Identify which cell holds the provided text, then report its [X, Y] central coordinate. 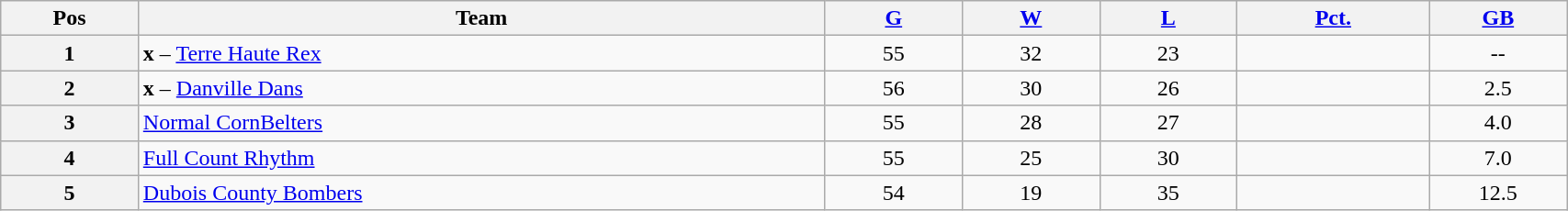
Dubois County Bombers [481, 193]
28 [1032, 123]
54 [894, 193]
7.0 [1498, 158]
L [1168, 18]
Pct. [1334, 18]
26 [1168, 88]
27 [1168, 123]
G [894, 18]
3 [70, 123]
4.0 [1498, 123]
-- [1498, 53]
GB [1498, 18]
2.5 [1498, 88]
1 [70, 53]
19 [1032, 193]
2 [70, 88]
12.5 [1498, 193]
35 [1168, 193]
32 [1032, 53]
Full Count Rhythm [481, 158]
5 [70, 193]
Team [481, 18]
x – Danville Dans [481, 88]
4 [70, 158]
Normal CornBelters [481, 123]
W [1032, 18]
56 [894, 88]
Pos [70, 18]
x – Terre Haute Rex [481, 53]
23 [1168, 53]
25 [1032, 158]
